Pinpoint the cell where the given text exists, returning its (X, Y) midpoint coordinate. 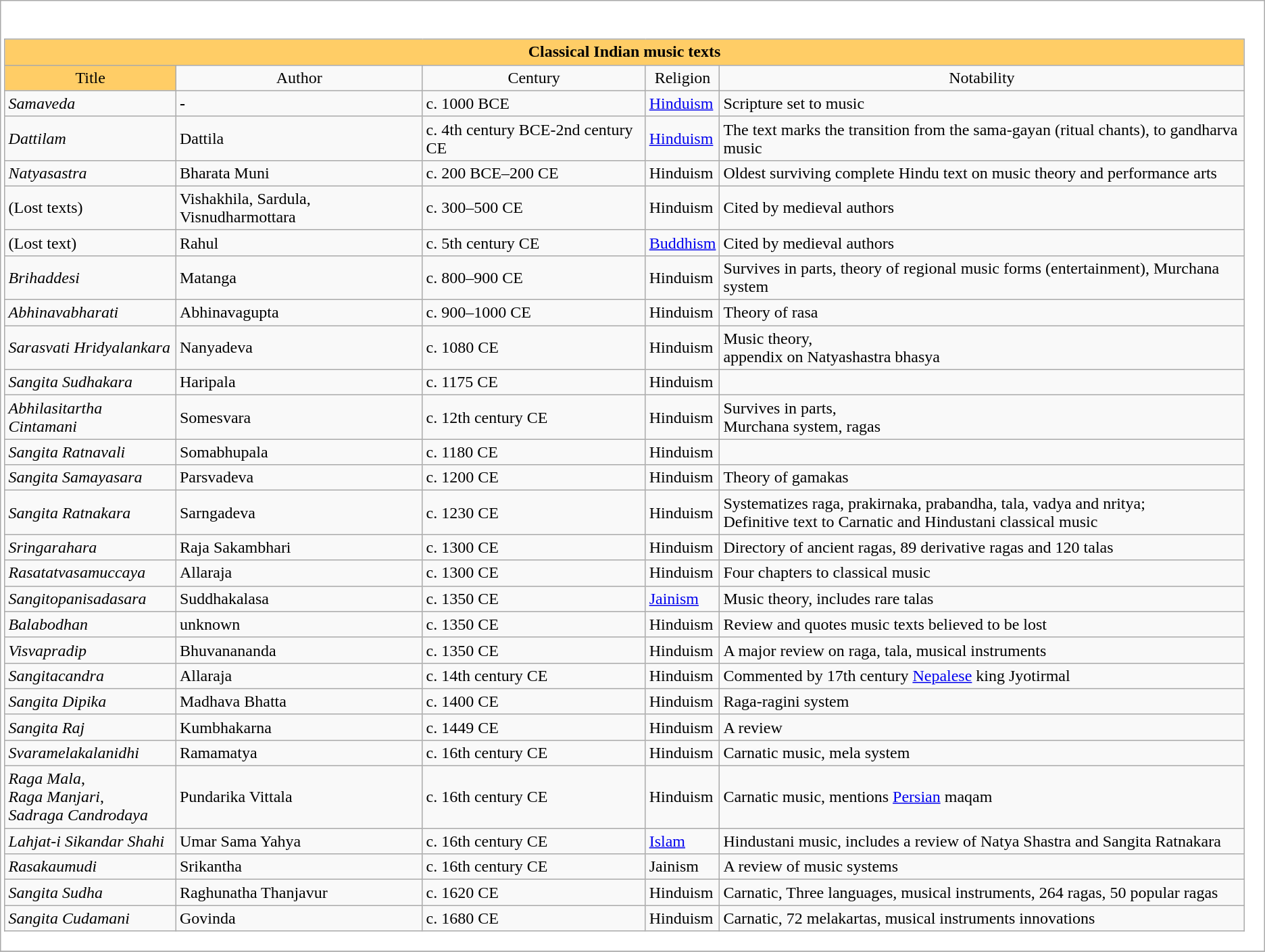
(Lost text) (91, 243)
Raga Mala,Raga Manjari,Sadraga Candrodaya (91, 797)
Hindustani music, includes a review of Natya Shastra and Sangita Ratnakara (982, 841)
Sarngadeva (299, 512)
Islam (683, 841)
Samaveda (91, 103)
Dattilam (91, 138)
Buddhism (683, 243)
Abhinavabharati (91, 313)
Raghunatha Thanjavur (299, 893)
(Lost texts) (91, 208)
Ramamatya (299, 753)
Century (534, 78)
c. 1200 CE (534, 478)
Scripture set to music (982, 103)
c. 1175 CE (534, 382)
c. 14th century CE (534, 676)
Carnatic music, mentions Persian maqam (982, 797)
A major review on raga, tala, musical instruments (982, 650)
c. 1449 CE (534, 727)
The text marks the transition from the sama-gayan (ritual chants), to gandharva music (982, 138)
Sangita Cudamani (91, 918)
Music theory, includes rare talas (982, 599)
Carnatic, Three languages, musical instruments, 264 ragas, 50 popular ragas (982, 893)
Balabodhan (91, 624)
c. 1400 CE (534, 701)
Pundarika Vittala (299, 797)
Systematizes raga, prakirnaka, prabandha, tala, vadya and nritya;Definitive text to Carnatic and Hindustani classical music (982, 512)
Carnatic music, mela system (982, 753)
Brihaddesi (91, 277)
Parsvadeva (299, 478)
Review and quotes music texts believed to be lost (982, 624)
Commented by 17th century Nepalese king Jyotirmal (982, 676)
c. 1080 CE (534, 347)
Visvapradip (91, 650)
c. 4th century BCE-2nd century CE (534, 138)
Sangita Raj (91, 727)
Sarasvati Hridyalankara (91, 347)
Vishakhila, Sardula, Visnudharmottara (299, 208)
A review of music systems (982, 867)
Bharata Muni (299, 173)
c. 1620 CE (534, 893)
c. 1180 CE (534, 452)
Natyasastra (91, 173)
c. 5th century CE (534, 243)
Religion (683, 78)
Srikantha (299, 867)
Abhinavagupta (299, 313)
Classical Indian music texts (624, 52)
Survives in parts, theory of regional music forms (entertainment), Murchana system (982, 277)
Theory of gamakas (982, 478)
Sangita Samayasara (91, 478)
Survives in parts,Murchana system, ragas (982, 418)
c. 12th century CE (534, 418)
Sangita Sudhakara (91, 382)
Sangita Ratnakara (91, 512)
Directory of ancient ragas, 89 derivative ragas and 120 talas (982, 547)
Sringarahara (91, 547)
Nanyadeva (299, 347)
Abhilasitartha Cintamani (91, 418)
Music theory,appendix on Natyashastra bhasya (982, 347)
c. 200 BCE–200 CE (534, 173)
Kumbhakarna (299, 727)
Sangitopanisadasara (91, 599)
Title (91, 78)
c. 800–900 CE (534, 277)
Raga-ragini system (982, 701)
Govinda (299, 918)
c. 1000 BCE (534, 103)
Madhava Bhatta (299, 701)
Rahul (299, 243)
unknown (299, 624)
Sangita Sudha (91, 893)
Suddhakalasa (299, 599)
Rasatatvasamuccaya (91, 573)
Somabhupala (299, 452)
Sangita Dipika (91, 701)
c. 1230 CE (534, 512)
c. 1680 CE (534, 918)
c. 300–500 CE (534, 208)
Svaramelakalanidhi (91, 753)
c. 900–1000 CE (534, 313)
Sangitacandra (91, 676)
Raja Sakambhari (299, 547)
- (299, 103)
Carnatic, 72 melakartas, musical instruments innovations (982, 918)
Theory of rasa (982, 313)
Notability (982, 78)
Bhuvanananda (299, 650)
A review (982, 727)
Oldest surviving complete Hindu text on music theory and performance arts (982, 173)
Author (299, 78)
Haripala (299, 382)
Four chapters to classical music (982, 573)
Sangita Ratnavali (91, 452)
Umar Sama Yahya (299, 841)
Matanga (299, 277)
Somesvara (299, 418)
Lahjat-i Sikandar Shahi (91, 841)
Dattila (299, 138)
Rasakaumudi (91, 867)
